For the text-containing cell, return its midpoint in (X, Y) coordinate format. 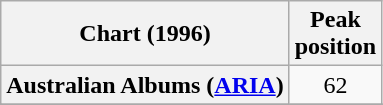
Australian Albums (ARIA) (145, 85)
Chart (1996) (145, 34)
62 (335, 85)
Peakposition (335, 34)
